Pinpoint the cell where the given text exists, returning its (x, y) midpoint coordinate. 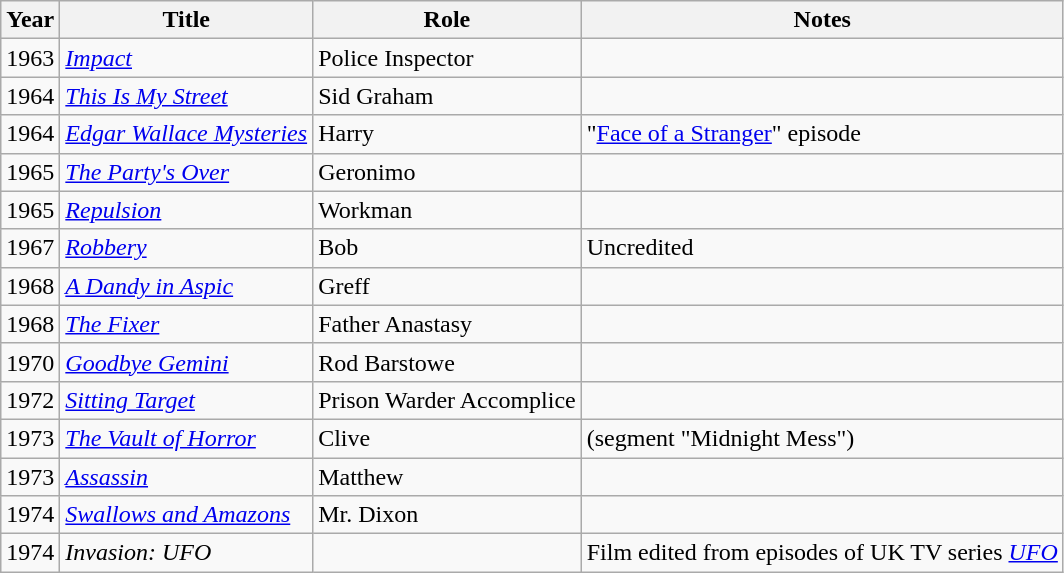
Goodbye Gemini (186, 362)
"Face of a Stranger" episode (822, 134)
Geronimo (448, 172)
Role (448, 20)
Bob (448, 248)
This Is My Street (186, 96)
The Party's Over (186, 172)
The Vault of Horror (186, 438)
The Fixer (186, 324)
Mr. Dixon (448, 515)
Edgar Wallace Mysteries (186, 134)
Clive (448, 438)
1963 (30, 58)
Father Anastasy (448, 324)
Greff (448, 286)
Year (30, 20)
Impact (186, 58)
Robbery (186, 248)
Sitting Target (186, 400)
Police Inspector (448, 58)
Harry (448, 134)
Swallows and Amazons (186, 515)
Workman (448, 210)
Sid Graham (448, 96)
(segment "Midnight Mess") (822, 438)
Matthew (448, 477)
Uncredited (822, 248)
Prison Warder Accomplice (448, 400)
Rod Barstowe (448, 362)
1972 (30, 400)
Invasion: UFO (186, 553)
1970 (30, 362)
Notes (822, 20)
Assassin (186, 477)
A Dandy in Aspic (186, 286)
1967 (30, 248)
Repulsion (186, 210)
Film edited from episodes of UK TV series UFO (822, 553)
Title (186, 20)
